Output the (x, y) coordinate of the center of the cell containing the given text.  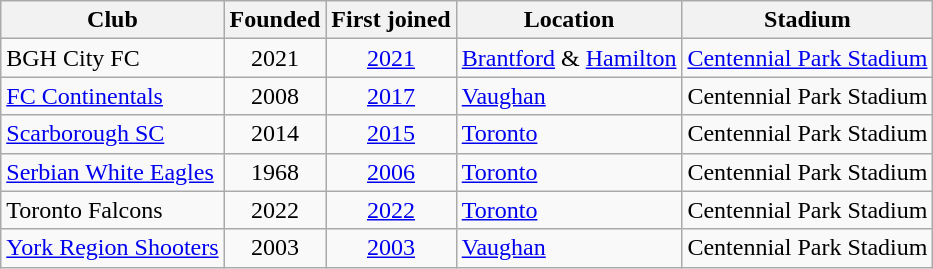
2008 (275, 96)
2006 (391, 172)
First joined (391, 20)
FC Continentals (112, 96)
Toronto Falcons (112, 210)
Scarborough SC (112, 134)
Club (112, 20)
York Region Shooters (112, 248)
Stadium (808, 20)
1968 (275, 172)
BGH City FC (112, 58)
Location (569, 20)
2015 (391, 134)
Brantford & Hamilton (569, 58)
Founded (275, 20)
2014 (275, 134)
2017 (391, 96)
Serbian White Eagles (112, 172)
